Identify which cell holds the provided text, then report its (x, y) central coordinate. 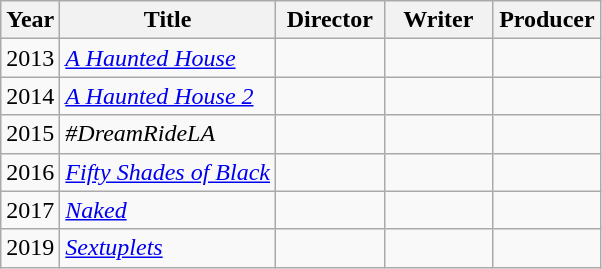
2015 (30, 134)
2019 (30, 248)
Year (30, 20)
2017 (30, 210)
2014 (30, 96)
Sextuplets (168, 248)
A Haunted House 2 (168, 96)
2013 (30, 58)
2016 (30, 172)
Writer (438, 20)
Fifty Shades of Black (168, 172)
#DreamRideLA (168, 134)
Director (330, 20)
Naked (168, 210)
A Haunted House (168, 58)
Producer (548, 20)
Title (168, 20)
